Output the (X, Y) coordinate of the center of the cell containing the given text.  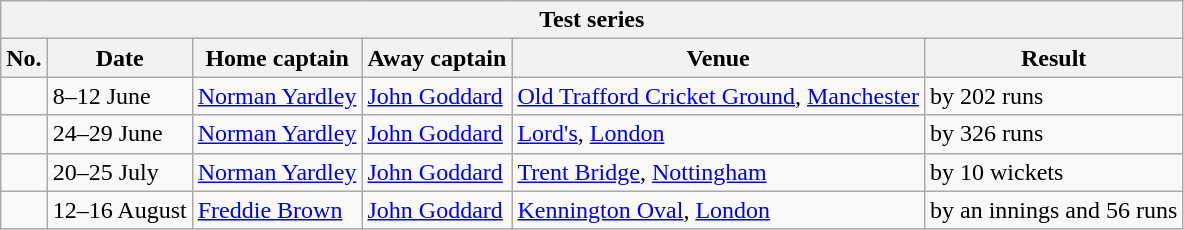
by 10 wickets (1053, 172)
24–29 June (120, 134)
Home captain (277, 58)
by 202 runs (1053, 96)
Kennington Oval, London (718, 210)
Trent Bridge, Nottingham (718, 172)
20–25 July (120, 172)
Away captain (437, 58)
Venue (718, 58)
by an innings and 56 runs (1053, 210)
12–16 August (120, 210)
Test series (592, 20)
Old Trafford Cricket Ground, Manchester (718, 96)
8–12 June (120, 96)
Date (120, 58)
by 326 runs (1053, 134)
No. (24, 58)
Result (1053, 58)
Lord's, London (718, 134)
Freddie Brown (277, 210)
